Scan for the cell matching the given text and deliver its [x, y] coordinate at center. 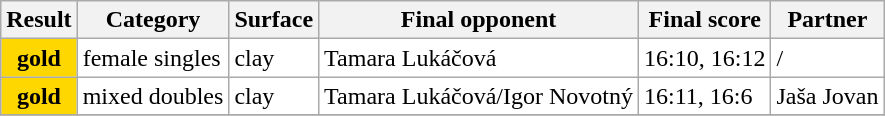
16:11, 16:6 [705, 96]
Tamara Lukáčová/Igor Novotný [479, 96]
16:10, 16:12 [705, 58]
Category [153, 20]
/ [828, 58]
mixed doubles [153, 96]
Tamara Lukáčová [479, 58]
Final opponent [479, 20]
Jaša Jovan [828, 96]
Partner [828, 20]
female singles [153, 58]
Surface [274, 20]
Final score [705, 20]
Result [39, 20]
